From the cell containing the given text, extract its center point as (x, y) coordinate. 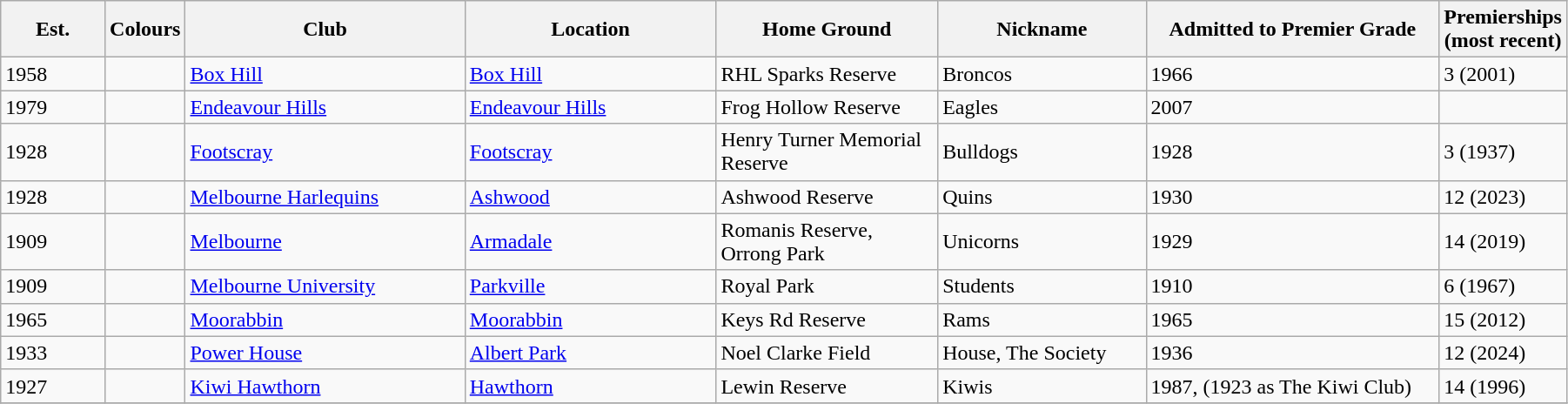
Ashwood Reserve (827, 197)
Romanis Reserve, Orrong Park (827, 242)
Keys Rd Reserve (827, 320)
6 (1967) (1504, 286)
1979 (53, 107)
Bulldogs (1042, 151)
Quins (1042, 197)
Lewin Reserve (827, 386)
1929 (1293, 242)
Henry Turner Memorial Reserve (827, 151)
Rams (1042, 320)
Kiwis (1042, 386)
3 (1937) (1504, 151)
1966 (1293, 74)
Kiwi Hawthorn (325, 386)
Club (325, 30)
Broncos (1042, 74)
Admitted to Premier Grade (1293, 30)
1927 (53, 386)
1930 (1293, 197)
14 (2019) (1504, 242)
12 (2023) (1504, 197)
RHL Sparks Reserve (827, 74)
12 (2024) (1504, 353)
Unicorns (1042, 242)
Location (590, 30)
Eagles (1042, 107)
14 (1996) (1504, 386)
Hawthorn (590, 386)
1933 (53, 353)
Power House (325, 353)
15 (2012) (1504, 320)
House, The Society (1042, 353)
Noel Clarke Field (827, 353)
Est. (53, 30)
Melbourne Harlequins (325, 197)
Melbourne University (325, 286)
Home Ground (827, 30)
Armadale (590, 242)
Melbourne (325, 242)
Frog Hollow Reserve (827, 107)
Colours (145, 30)
2007 (1293, 107)
Ashwood (590, 197)
Parkville (590, 286)
1987, (1923 as The Kiwi Club) (1293, 386)
1910 (1293, 286)
1958 (53, 74)
Premierships (most recent) (1504, 30)
3 (2001) (1504, 74)
Students (1042, 286)
1936 (1293, 353)
Albert Park (590, 353)
Royal Park (827, 286)
Nickname (1042, 30)
